Provide the (x, y) coordinate of the cell's center where the given text is located.  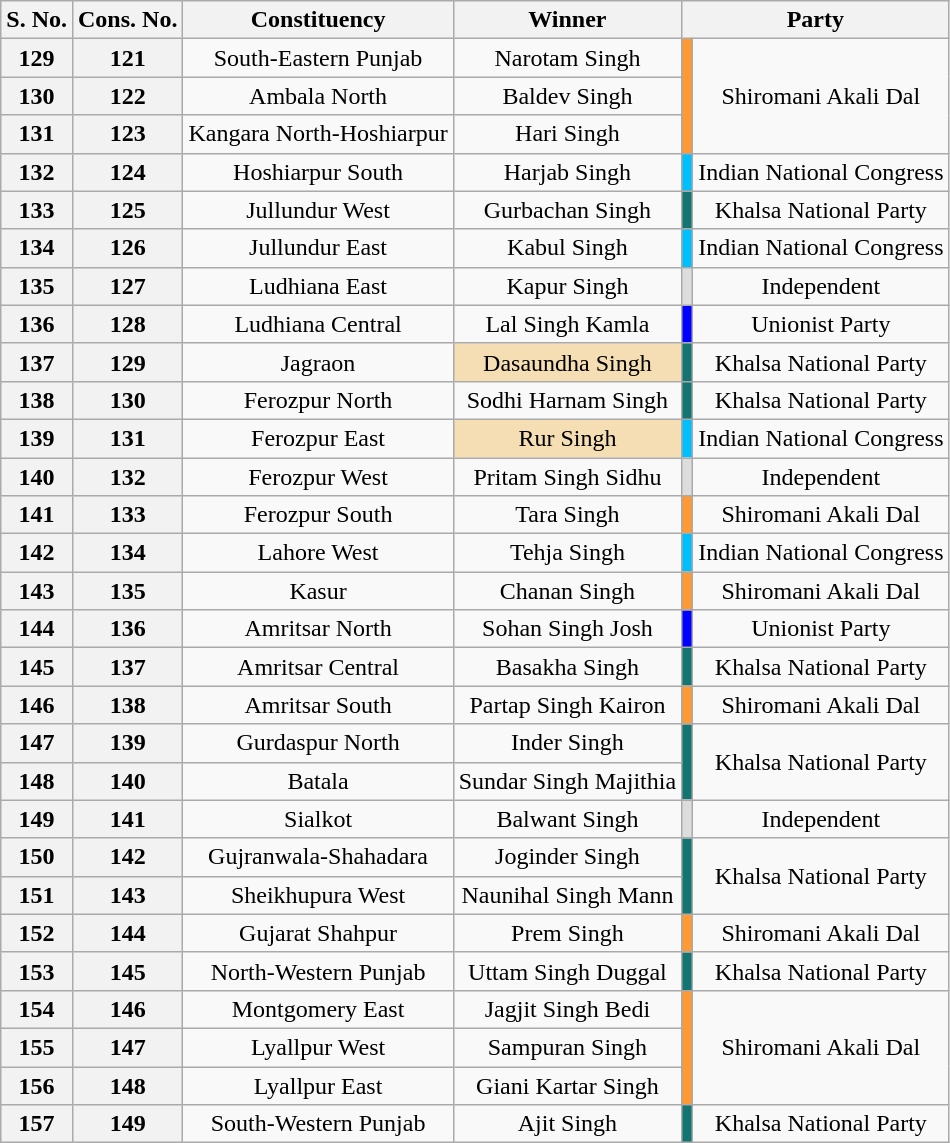
Kasur (318, 591)
Inder Singh (567, 743)
Balwant Singh (567, 819)
Kangara North-Hoshiarpur (318, 134)
121 (127, 58)
Ferozpur West (318, 477)
Lal Singh Kamla (567, 324)
Giani Kartar Singh (567, 1085)
Ajit Singh (567, 1124)
Naunihal Singh Mann (567, 895)
Cons. No. (127, 20)
Pritam Singh Sidhu (567, 477)
Batala (318, 781)
Amritsar Central (318, 667)
Kapur Singh (567, 286)
151 (37, 895)
150 (37, 857)
Ludhiana East (318, 286)
Party (816, 20)
Sialkot (318, 819)
Tara Singh (567, 515)
Montgomery East (318, 1009)
Amritsar South (318, 705)
Baldev Singh (567, 96)
127 (127, 286)
Sampuran Singh (567, 1047)
Tehja Singh (567, 553)
North-Western Punjab (318, 971)
128 (127, 324)
Ferozpur East (318, 438)
Jagjit Singh Bedi (567, 1009)
S. No. (37, 20)
Winner (567, 20)
Gujarat Shahpur (318, 933)
Gurdaspur North (318, 743)
Jullundur West (318, 210)
153 (37, 971)
Basakha Singh (567, 667)
Hoshiarpur South (318, 172)
124 (127, 172)
154 (37, 1009)
South-Eastern Punjab (318, 58)
123 (127, 134)
Rur Singh (567, 438)
125 (127, 210)
Gujranwala-Shahadara (318, 857)
Lahore West (318, 553)
Sohan Singh Josh (567, 629)
152 (37, 933)
Lyallpur East (318, 1085)
Jagraon (318, 362)
Harjab Singh (567, 172)
Ferozpur North (318, 400)
Chanan Singh (567, 591)
Ambala North (318, 96)
Jullundur East (318, 248)
Sodhi Harnam Singh (567, 400)
156 (37, 1085)
Sundar Singh Majithia (567, 781)
Prem Singh (567, 933)
Uttam Singh Duggal (567, 971)
Sheikhupura West (318, 895)
Gurbachan Singh (567, 210)
Ferozpur South (318, 515)
122 (127, 96)
Kabul Singh (567, 248)
Amritsar North (318, 629)
157 (37, 1124)
Lyallpur West (318, 1047)
Constituency (318, 20)
155 (37, 1047)
126 (127, 248)
Joginder Singh (567, 857)
Hari Singh (567, 134)
South-Western Punjab (318, 1124)
Dasaundha Singh (567, 362)
Ludhiana Central (318, 324)
Partap Singh Kairon (567, 705)
Narotam Singh (567, 58)
